From the cell containing the given text, extract its center point as (X, Y) coordinate. 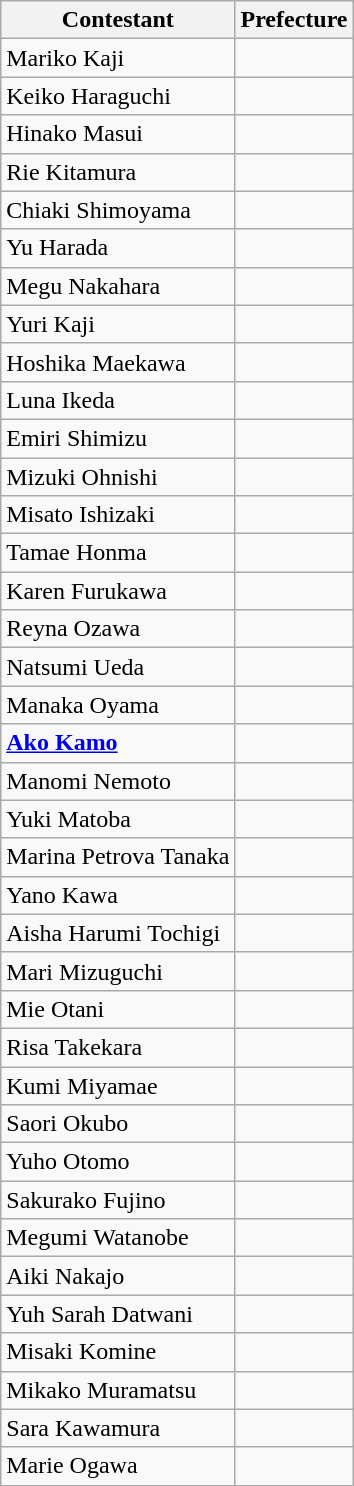
Yuri Kaji (118, 324)
Tamae Honma (118, 553)
Yano Kawa (118, 895)
Mie Otani (118, 1009)
Marina Petrova Tanaka (118, 857)
Kumi Miyamae (118, 1085)
Mizuki Ohnishi (118, 477)
Misaki Komine (118, 1352)
Megumi Watanobe (118, 1238)
Manomi Nemoto (118, 781)
Contestant (118, 20)
Mari Mizuguchi (118, 971)
Luna Ikeda (118, 400)
Ako Kamo (118, 743)
Sara Kawamura (118, 1428)
Karen Furukawa (118, 591)
Keiko Haraguchi (118, 96)
Misato Ishizaki (118, 515)
Sakurako Fujino (118, 1200)
Rie Kitamura (118, 172)
Saori Okubo (118, 1124)
Hinako Masui (118, 134)
Hoshika Maekawa (118, 362)
Natsumi Ueda (118, 667)
Aisha Harumi Tochigi (118, 933)
Aiki Nakajo (118, 1276)
Risa Takekara (118, 1047)
Yuho Otomo (118, 1162)
Yu Harada (118, 248)
Megu Nakahara (118, 286)
Emiri Shimizu (118, 438)
Mikako Muramatsu (118, 1390)
Marie Ogawa (118, 1466)
Chiaki Shimoyama (118, 210)
Reyna Ozawa (118, 629)
Prefecture (294, 20)
Yuh Sarah Datwani (118, 1314)
Mariko Kaji (118, 58)
Manaka Oyama (118, 705)
Yuki Matoba (118, 819)
